For the text-containing cell, return its midpoint in (x, y) coordinate format. 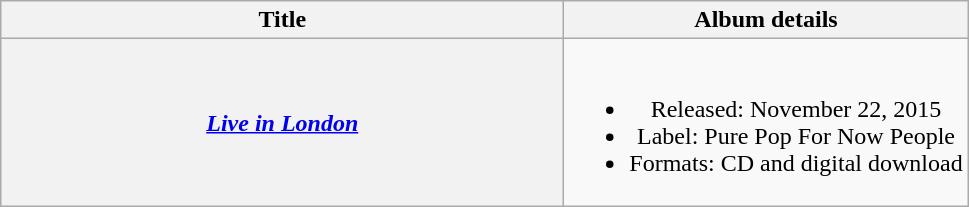
Released: November 22, 2015Label: Pure Pop For Now PeopleFormats: CD and digital download (766, 122)
Title (282, 20)
Album details (766, 20)
Live in London (282, 122)
